Locate the cell with the specified text and output its [X, Y] center coordinate. 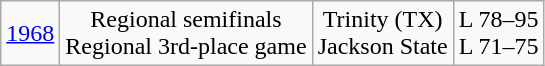
L 78–95L 71–75 [498, 34]
Regional semifinalsRegional 3rd-place game [186, 34]
Trinity (TX)Jackson State [382, 34]
1968 [30, 34]
